Extract the (X, Y) coordinate from the center of the cell holding the provided text.  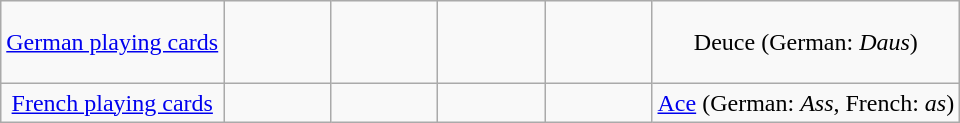
Deuce (German: Daus) (806, 42)
French playing cards (112, 103)
Ace (German: Ass, French: as) (806, 103)
German playing cards (112, 42)
